Provide the [X, Y] coordinate of the cell's center where the given text is located.  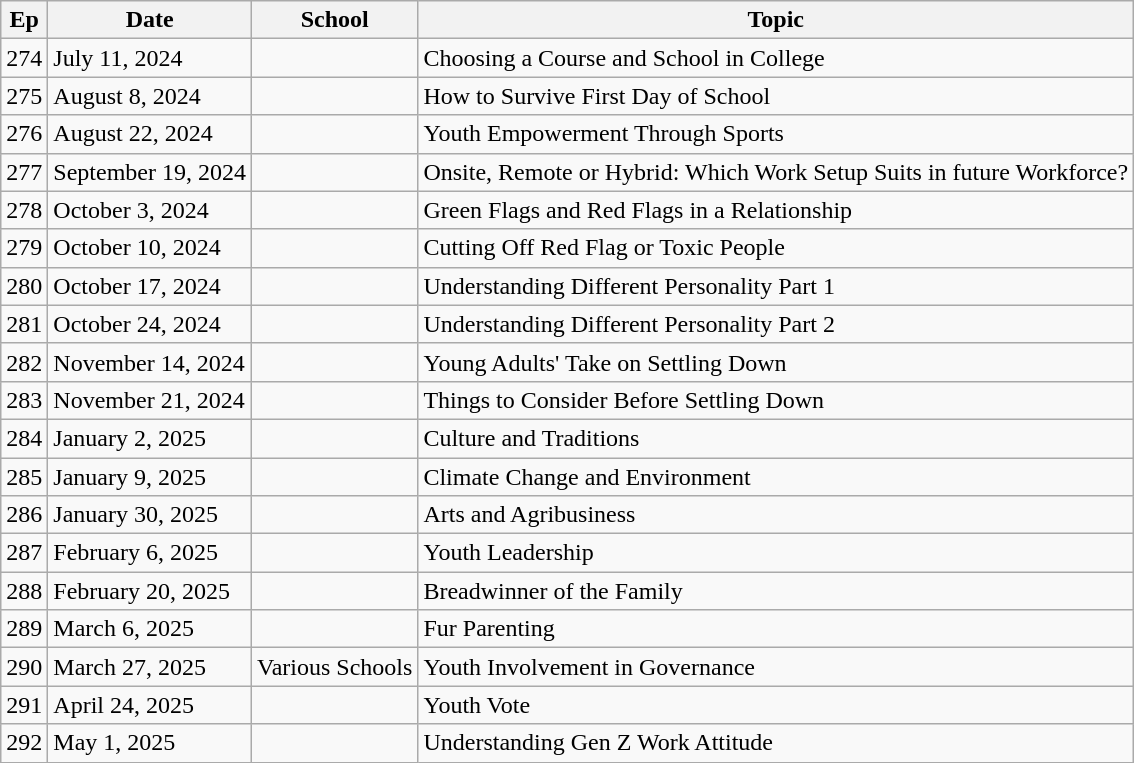
285 [24, 477]
May 1, 2025 [150, 743]
November 14, 2024 [150, 362]
278 [24, 210]
Date [150, 20]
Understanding Different Personality Part 2 [776, 324]
290 [24, 667]
Choosing a Course and School in College [776, 58]
281 [24, 324]
Cutting Off Red Flag or Toxic People [776, 248]
October 3, 2024 [150, 210]
November 21, 2024 [150, 400]
April 24, 2025 [150, 705]
287 [24, 553]
Understanding Different Personality Part 1 [776, 286]
September 19, 2024 [150, 172]
Youth Empowerment Through Sports [776, 134]
Things to Consider Before Settling Down [776, 400]
Climate Change and Environment [776, 477]
Youth Vote [776, 705]
October 17, 2024 [150, 286]
Fur Parenting [776, 629]
280 [24, 286]
Ep [24, 20]
School [335, 20]
July 11, 2024 [150, 58]
291 [24, 705]
Onsite, Remote or Hybrid: Which Work Setup Suits in future Workforce? [776, 172]
292 [24, 743]
275 [24, 96]
Youth Leadership [776, 553]
March 27, 2025 [150, 667]
Various Schools [335, 667]
Topic [776, 20]
286 [24, 515]
Arts and Agribusiness [776, 515]
January 9, 2025 [150, 477]
282 [24, 362]
October 24, 2024 [150, 324]
February 20, 2025 [150, 591]
Young Adults' Take on Settling Down [776, 362]
March 6, 2025 [150, 629]
289 [24, 629]
How to Survive First Day of School [776, 96]
284 [24, 438]
Youth Involvement in Governance [776, 667]
276 [24, 134]
October 10, 2024 [150, 248]
Breadwinner of the Family [776, 591]
August 22, 2024 [150, 134]
August 8, 2024 [150, 96]
Green Flags and Red Flags in a Relationship [776, 210]
Understanding Gen Z Work Attitude [776, 743]
Culture and Traditions [776, 438]
277 [24, 172]
January 2, 2025 [150, 438]
279 [24, 248]
283 [24, 400]
288 [24, 591]
January 30, 2025 [150, 515]
274 [24, 58]
February 6, 2025 [150, 553]
